Scan for the cell matching the given text and deliver its (x, y) coordinate at center. 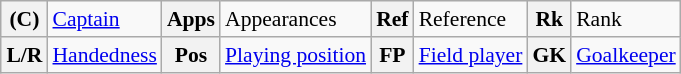
Reference (471, 19)
Rank (626, 19)
Ref (392, 19)
Field player (471, 55)
Appearances (296, 19)
L/R (24, 55)
Captain (104, 19)
Playing position (296, 55)
Rk (549, 19)
Handedness (104, 55)
Pos (191, 55)
Apps (191, 19)
Goalkeeper (626, 55)
GK (549, 55)
(C) (24, 19)
FP (392, 55)
